Search for the cell housing the specified text and yield its (x, y) center coordinate. 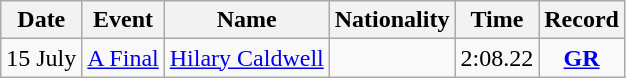
Nationality (392, 20)
Hilary Caldwell (246, 58)
15 July (42, 58)
Record (582, 20)
Event (123, 20)
GR (582, 58)
2:08.22 (497, 58)
Time (497, 20)
Date (42, 20)
A Final (123, 58)
Name (246, 20)
